Output the [X, Y] coordinate of the center of the cell containing the given text.  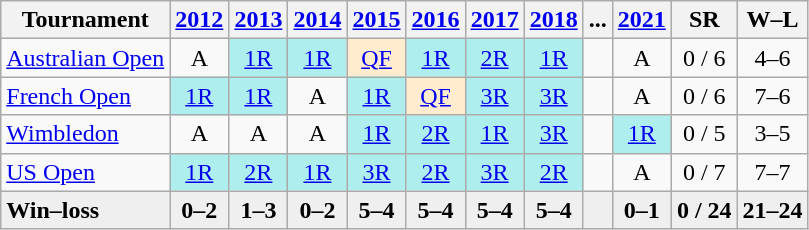
2021 [642, 20]
Australian Open [86, 58]
7–7 [772, 172]
4–6 [772, 58]
Tournament [86, 20]
W–L [772, 20]
21–24 [772, 210]
2016 [436, 20]
2014 [318, 20]
1–3 [258, 210]
7–6 [772, 96]
US Open [86, 172]
Wimbledon [86, 134]
French Open [86, 96]
2013 [258, 20]
3–5 [772, 134]
2017 [494, 20]
... [598, 20]
Win–loss [86, 210]
2015 [376, 20]
0–1 [642, 210]
0 / 24 [704, 210]
0 / 7 [704, 172]
0 / 5 [704, 134]
2018 [554, 20]
SR [704, 20]
2012 [200, 20]
